Scan for the cell matching the given text and deliver its (x, y) coordinate at center. 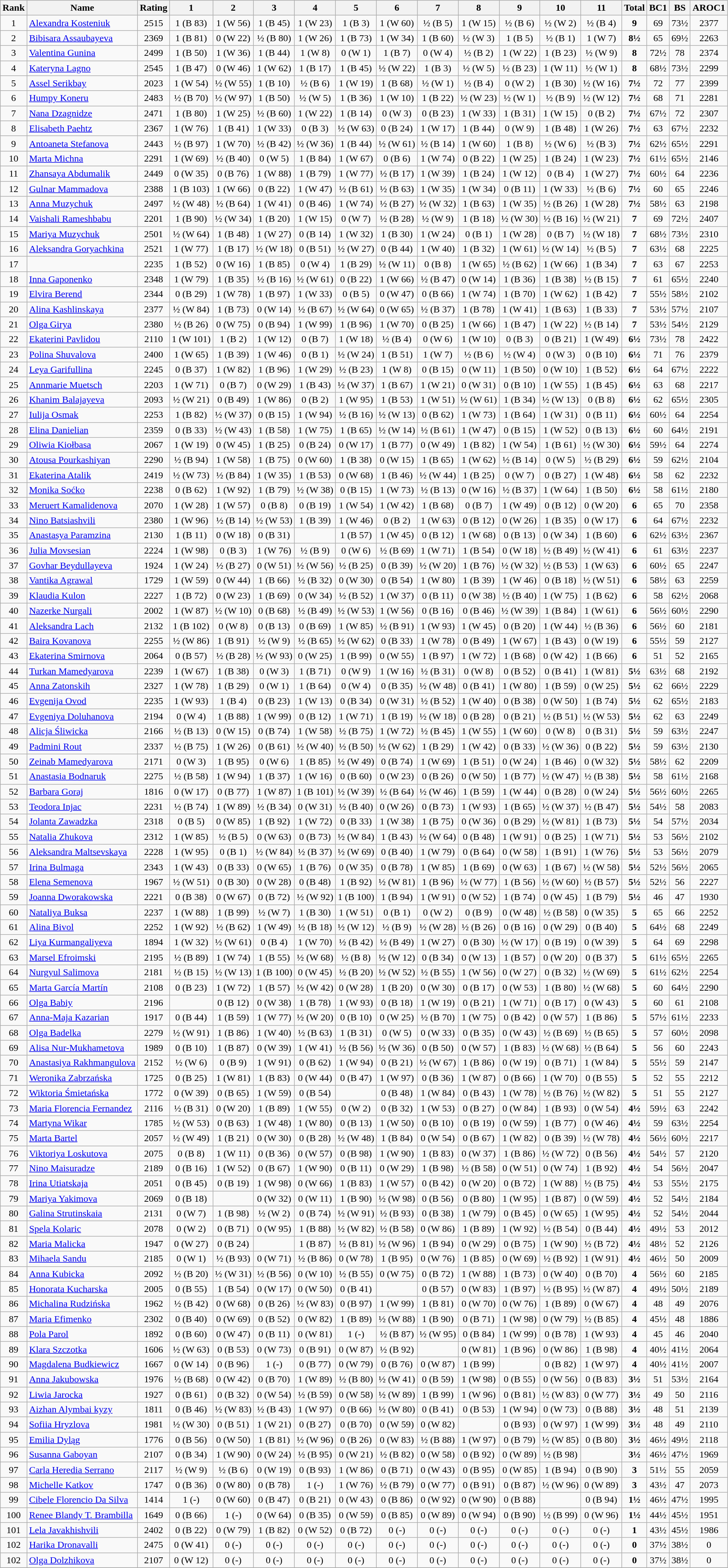
Elisabeth Paehtz (82, 128)
43 (13, 656)
½ (W 93) (274, 656)
1947 (154, 1244)
36 (13, 550)
1 (B 58) (274, 430)
½ (W 78) (601, 1138)
2402 (154, 1530)
Maria Florencia Fernandez (82, 1108)
2168 (709, 776)
2034 (709, 822)
0 (B 86) (397, 1500)
Olga Badelka (82, 1033)
1 (B 11) (191, 535)
1917 (154, 1018)
0 (W 48) (520, 912)
1 (W 38) (397, 822)
Olga Dolzhikova (82, 1560)
1976 (154, 1379)
2131 (154, 1214)
Rank (13, 8)
2475 (154, 1545)
Name (82, 8)
15 (13, 234)
2281 (709, 98)
0 (W 22) (233, 38)
1 (B 23) (560, 53)
100 (13, 1515)
½ (W 80) (397, 1410)
1785 (154, 1123)
1 (W 50) (397, 1123)
½ (B 50) (356, 746)
2192 (709, 671)
2196 (154, 1003)
½ (W 58) (601, 867)
2327 (154, 686)
0 (W 71) (274, 1259)
½ (W 89) (397, 1394)
0 (B 81) (520, 1394)
½ (W 3) (478, 38)
97 (13, 1470)
2400 (154, 354)
½ (W 10) (233, 611)
Spela Kolaric (82, 1229)
2073 (709, 1485)
1 (B 7) (397, 53)
Teodora Injac (82, 807)
1995 (709, 1500)
2104 (709, 460)
2298 (709, 942)
½ (B 38) (601, 776)
2263 (709, 38)
Weronika Zabrzańska (82, 1078)
85 (13, 1289)
½ (W 31) (233, 1274)
12 (13, 189)
13 (13, 204)
0 (B 14) (315, 234)
Iulija Osmak (82, 415)
42 (13, 641)
½ (W 77) (478, 882)
1969 (709, 1455)
½ (B 79) (397, 1485)
0 (W 53) (520, 988)
2047 (709, 1168)
Monika Soćko (82, 490)
2499 (154, 53)
2009 (709, 1259)
41 (13, 626)
1 (W 64) (560, 490)
Alina Bivol (82, 927)
½ (W 22) (397, 68)
½ (W 86) (191, 641)
2126 (709, 1244)
2222 (709, 369)
19 (13, 294)
2165 (709, 656)
Bibisara Assaubayeva (82, 38)
2238 (154, 490)
2407 (709, 219)
1811 (154, 1410)
2044 (709, 1214)
32 (13, 490)
0 (B 92) (478, 1455)
73 (13, 1108)
30 (13, 460)
93 (13, 1410)
½ (W 60) (560, 882)
37 (13, 565)
1 (B 103) (191, 189)
2471 (154, 113)
½ (B 86) (315, 1259)
2180 (709, 490)
Marta García Martín (82, 988)
Marta Bartel (82, 1138)
1649 (154, 1515)
½ (W 73) (191, 475)
1 (B 8) (520, 143)
0 (W 37) (478, 1153)
2545 (154, 68)
1 (B 4) (233, 701)
75 (13, 1138)
17 (13, 264)
1892 (154, 1334)
½ (B 84) (233, 475)
½ (W 67) (438, 1063)
0 (W 70) (478, 1304)
1 (W 39) (438, 173)
Elina Danielian (82, 430)
½ (W 17) (520, 942)
Marsel Efroimski (82, 957)
0 (B 75) (520, 1244)
98 (13, 1485)
Ekaterina Smirnova (82, 656)
2239 (154, 671)
½ (W 4) (520, 354)
14 (13, 219)
2194 (154, 716)
1 (B 71) (315, 671)
0 (W 78) (356, 1259)
82 (13, 1244)
Irina Utiatskaja (82, 1184)
0 (W 55) (397, 656)
66½ (680, 686)
2117 (154, 1470)
Liya Kurmangaliyeva (82, 942)
80 (13, 1214)
2228 (154, 852)
Michelle Katkov (82, 1485)
89 (13, 1349)
2501 (154, 234)
½ (B 17) (397, 173)
Harika Dronavalli (82, 1545)
2079 (709, 852)
Barbara Goraj (82, 792)
Aleksandra Maltsevskaya (82, 852)
2348 (154, 279)
2233 (709, 1018)
1967 (154, 882)
Anna Muzychuk (82, 204)
2299 (709, 68)
½ (W 34) (233, 219)
½ (B 25) (356, 565)
½ (B 99) (560, 1515)
2078 (154, 1229)
½ (B 72) (601, 1244)
2343 (154, 867)
0 (W 95) (274, 1229)
Joanna Dworakowska (82, 897)
½ (B 98) (560, 1455)
0 (B 79) (520, 1440)
½ (W 47) (560, 776)
2068 (709, 596)
0 (W 90) (478, 1500)
½ (B 43) (274, 1410)
2171 (154, 761)
83 (13, 1259)
44 (13, 671)
Emilia Dyląg (82, 1440)
0 (W 96) (601, 1515)
0 (B 69) (315, 626)
1 (B 33) (601, 309)
½ (B 29) (601, 460)
1 (B 32) (478, 249)
½ (B 76) (560, 1093)
½ (W 7) (274, 912)
1 (B 101) (315, 792)
0 (B 96) (233, 1364)
½ (B 91) (397, 626)
2209 (709, 761)
1981 (154, 1425)
Anna Kubicka (82, 1274)
2483 (154, 98)
2369 (154, 38)
0 (B 6) (397, 158)
Padmini Rout (82, 746)
½ (W 88) (397, 1319)
2057 (154, 1138)
1606 (154, 1349)
Ekaterina Atalik (82, 475)
½ (B 51) (560, 716)
½ (W 92) (315, 897)
0 (W 49) (438, 445)
Valentina Gunina (82, 53)
1 (W 18) (356, 339)
40 (13, 611)
½ (W 42) (315, 988)
Govhar Beydullayeva (82, 565)
2065 (709, 867)
0 (W 84) (520, 1108)
0 (B 95) (478, 1470)
Anna Jakubowska (82, 1379)
Evgenija Ovod (82, 701)
½ (B 3) (601, 143)
0 (W 64) (274, 1515)
2076 (709, 1304)
Anastasiya Rakhmangulova (82, 1063)
½ (B 32) (315, 580)
Martyna Wikar (82, 1123)
44½ (658, 1515)
26 (13, 400)
81 (13, 1229)
2275 (154, 776)
Mariya Muzychuk (82, 234)
2443 (154, 143)
Elvira Berend (82, 294)
1 (B 72) (191, 596)
1 (B 42) (601, 294)
0 (B 85) (397, 1515)
Irina Bulmaga (82, 867)
2231 (154, 807)
2070 (154, 505)
Lela Javakhishvili (82, 1530)
92 (13, 1394)
25 (13, 384)
½ (W 16) (601, 83)
2093 (154, 400)
2118 (709, 1440)
½ (B 57) (601, 882)
2242 (709, 1108)
1 (B 61) (560, 445)
1 (W 31) (560, 415)
Aleksandra Lach (82, 626)
½ (W 95) (438, 1334)
29 (13, 445)
1 (B 37) (274, 776)
Renee Blandy T. Brambilla (82, 1515)
Cibele Florencio Da Silva (82, 1500)
½ (B 94) (191, 460)
0 (W 33) (438, 1033)
1747 (154, 1485)
1772 (154, 1093)
2229 (709, 686)
101 (13, 1530)
Nino Maisuradze (82, 1168)
Zhansaya Abdumalik (82, 173)
½ (W 87) (601, 1289)
Annmarie Muetsch (82, 384)
½ (W 55) (233, 83)
Khanim Balajayeva (82, 400)
1 (W 29) (315, 369)
½ (W 72) (560, 1153)
½ (B 34) (274, 807)
0 (W 92) (438, 1500)
Alisa Nur-Mukhametova (82, 1048)
Aleksandra Goryachkina (82, 249)
18 (13, 279)
½ (B 53) (560, 565)
Oliwia Kiołbasa (82, 445)
28 (13, 430)
0 (B 68) (274, 611)
0 (W 80) (233, 1485)
½ (B 87) (397, 1334)
½ (B 85) (601, 1319)
Olga Babiy (82, 1003)
Galina Strutinskaia (82, 1214)
2358 (709, 505)
Turkan Mamedyarova (82, 671)
0 (W 94) (478, 1515)
0 (B 59) (438, 1379)
2067 (154, 445)
1894 (154, 942)
Nino Batsiashvili (82, 520)
8½ (635, 38)
1 (W 17) (438, 128)
½ (W 85) (560, 1440)
Maria Malicka (82, 1244)
39 (13, 596)
1 (B 70) (520, 294)
2203 (154, 384)
1414 (154, 1500)
2388 (154, 189)
2139 (709, 1410)
Jolanta Zawadzka (82, 822)
Meruert Kamalidenova (82, 505)
2240 (709, 279)
Gulnar Mammadova (82, 189)
Aizhan Alymbai kyzy (82, 1410)
Kateryna Lagno (82, 68)
Total (635, 8)
Klaudia Kulon (82, 596)
2184 (709, 1199)
2521 (154, 249)
2307 (709, 113)
1 (W 101) (191, 339)
2274 (709, 445)
1 (W 68) (478, 535)
Carla Heredia Serrano (82, 1470)
Elena Semenova (82, 882)
½ (B 82) (397, 1455)
2147 (709, 1063)
2059 (709, 1470)
Anna-Maja Kazarian (82, 1018)
2083 (709, 807)
0 (B 83) (601, 1379)
½ (W 44) (438, 475)
1 (B 55) (274, 957)
74 (13, 1123)
2191 (709, 430)
2337 (154, 746)
Viktoriya Loskutova (82, 1153)
1 (B 5) (520, 38)
1 (B 93) (560, 1108)
Leya Garifullina (82, 369)
22 (13, 339)
1986 (709, 1530)
2069 (154, 1199)
1924 (154, 565)
Antoaneta Stefanova (82, 143)
½ (B 97) (191, 143)
2302 (154, 1319)
95 (13, 1440)
1 (B 22) (438, 98)
Vantika Agrawal (82, 580)
24 (13, 369)
50½ (680, 1289)
0 (B 87) (520, 1485)
2023 (154, 83)
½ (W 28) (438, 927)
1 (B 62) (601, 596)
2243 (709, 1048)
½ (B 81) (356, 1244)
½ (B 88) (438, 1440)
2212 (709, 1078)
Magdalena Budkiewicz (82, 1364)
0 (B 98) (356, 1153)
2007 (709, 1364)
2279 (154, 1033)
½ (W 11) (397, 264)
2497 (154, 204)
Nurgyul Salimova (82, 972)
Nana Dzagnidze (82, 113)
90 (13, 1364)
Mihaela Sandu (82, 1259)
Anastasia Bodnaruk (82, 776)
0 (W 12) (191, 1560)
0 (W 41) (191, 1545)
2198 (709, 204)
94 (13, 1425)
½ (B 2) (478, 53)
0 (W 74) (560, 1168)
Wiktoria Śmietańska (82, 1093)
2312 (154, 837)
Assel Serikbay (82, 83)
½ (B 89) (191, 957)
1886 (709, 1319)
1 (B 2) (233, 339)
AROC1 (709, 8)
Zeinab Mamedyarova (82, 761)
0 (B 50) (438, 1048)
½ (W 56) (315, 565)
1 (W 13) (315, 701)
2419 (154, 475)
2051 (154, 1184)
Vaishali Rameshbabu (82, 219)
16 (13, 249)
½ (W 43) (233, 430)
2098 (709, 1033)
2164 (709, 1379)
Anna Zatonskih (82, 686)
2310 (709, 234)
2379 (709, 354)
2236 (709, 173)
1776 (154, 1440)
31 (13, 475)
Michalina Rudzińska (82, 1304)
Alexandra Kosteniuk (82, 23)
2344 (154, 294)
2092 (154, 1274)
1667 (154, 1364)
1 (B 56) (520, 882)
½ (W 23) (478, 98)
2002 (154, 611)
48½ (658, 1244)
20 (13, 309)
2449 (154, 173)
0 (W 21) (356, 1455)
2374 (709, 53)
Julia Movsesian (82, 550)
69½ (680, 38)
0 (B 84) (478, 1334)
2221 (154, 897)
1 (B 10) (274, 83)
½ (W 97) (233, 98)
Alina Kashlinskaya (82, 309)
Natalia Zhukova (82, 837)
Nataliya Buksa (82, 912)
0 (W 97) (560, 1425)
½ (B 45) (438, 731)
1 (B 18) (478, 219)
Atousa Pourkashiyan (82, 460)
0 (B 43) (478, 1093)
2183 (709, 701)
2259 (709, 580)
Polina Shuvalova (82, 354)
2422 (709, 339)
½ (W 40) (315, 746)
2005 (154, 1289)
86 (13, 1304)
½ (B 1) (560, 38)
2152 (154, 1063)
33 (13, 505)
0 (B 82) (560, 1364)
½ (B 74) (191, 807)
Liwia Jarocka (82, 1394)
Ekaterini Pavlidou (82, 339)
1816 (154, 792)
1927 (154, 1394)
2318 (154, 822)
Sofiia Hryzlova (82, 1425)
0 (W 40) (560, 1274)
BS (680, 8)
21 (13, 324)
2255 (154, 641)
1 (B 41) (233, 128)
23 (13, 354)
0 (W 66) (315, 1184)
2195 (154, 957)
2305 (709, 400)
Humpy Koneru (82, 98)
27 (13, 415)
51½ (658, 1470)
99 (13, 1500)
2175 (709, 1184)
38 (13, 580)
Mariya Yakimova (82, 1199)
2129 (709, 324)
Honorata Kucharska (82, 1289)
2399 (709, 83)
½ (W 98) (397, 1199)
Marta Michna (82, 158)
Rating (154, 8)
Baira Kovanova (82, 641)
96 (13, 1455)
BC1 (658, 8)
½ (B 60) (274, 113)
1 (B 21) (233, 1138)
Inna Gaponenko (82, 279)
2040 (709, 1334)
1 (B 102) (191, 626)
0 (W 56) (560, 1379)
87 (13, 1319)
2515 (154, 23)
Klara Szczotka (82, 1349)
88 (13, 1334)
1 (B 19) (397, 716)
½ (B 67) (315, 309)
½ (W 24) (356, 354)
35 (13, 535)
1725 (154, 1078)
0 (B 64) (478, 852)
½ (B 68) (191, 1379)
2120 (709, 1153)
0 (W 36) (478, 822)
2225 (709, 249)
2245 (154, 369)
1 (W 37) (397, 596)
½ (W 52) (397, 972)
2132 (154, 626)
2201 (154, 219)
1 (W 36) (233, 53)
½ (B 59) (315, 1394)
½ (B 36) (601, 626)
½ (W 38) (315, 490)
½ (W 46) (438, 792)
2246 (709, 189)
Maria Efimenko (82, 1319)
1962 (154, 1304)
Nazerke Nurgali (82, 611)
34 (13, 520)
1989 (154, 1048)
2012 (709, 1229)
½ (B 18) (315, 927)
½ (B 54) (560, 1229)
1 (W 43) (191, 867)
2075 (154, 1153)
0 (W 13) (478, 957)
Olga Girya (82, 324)
½ (B 8) (356, 957)
1 (W 53) (438, 1108)
2359 (154, 430)
84 (13, 1274)
0 (B 65) (233, 1093)
Evgeniya Doluhanova (82, 716)
2166 (154, 731)
1951 (709, 1515)
2224 (154, 550)
1729 (154, 580)
Susanna Gaboyan (82, 1455)
Anastasya Paramzina (82, 535)
91 (13, 1379)
½ (W 27) (356, 249)
Alicja Śliwicka (82, 731)
79 (13, 1199)
0 (B 20) (520, 626)
2146 (709, 158)
0 (B 63) (233, 1123)
0 (B 97) (356, 1304)
1930 (709, 897)
1 (B 14) (356, 113)
Pola Parol (82, 1334)
